Determine the (X, Y) coordinate at the center of the cell enclosing the given text.  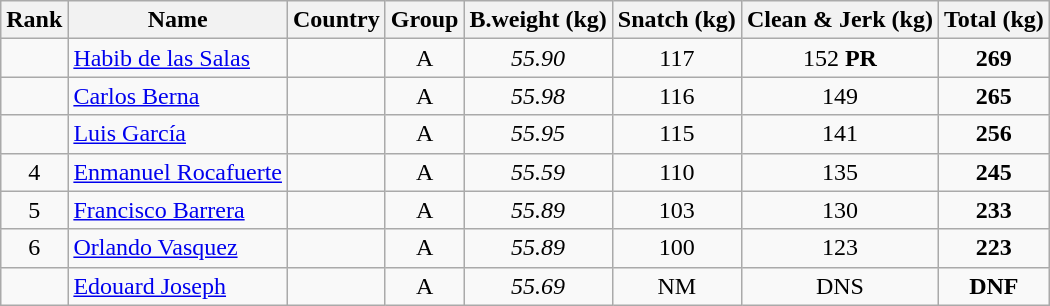
DNS (840, 286)
233 (994, 210)
Snatch (kg) (676, 20)
135 (840, 172)
Enmanuel Rocafuerte (178, 172)
141 (840, 134)
Carlos Berna (178, 96)
245 (994, 172)
116 (676, 96)
265 (994, 96)
149 (840, 96)
55.69 (538, 286)
55.90 (538, 58)
123 (840, 248)
Rank (34, 20)
55.95 (538, 134)
Country (336, 20)
6 (34, 248)
100 (676, 248)
Francisco Barrera (178, 210)
117 (676, 58)
256 (994, 134)
Habib de las Salas (178, 58)
4 (34, 172)
Edouard Joseph (178, 286)
Name (178, 20)
NM (676, 286)
Orlando Vasquez (178, 248)
223 (994, 248)
Clean & Jerk (kg) (840, 20)
110 (676, 172)
55.59 (538, 172)
103 (676, 210)
115 (676, 134)
Group (424, 20)
B.weight (kg) (538, 20)
130 (840, 210)
55.98 (538, 96)
Total (kg) (994, 20)
152 PR (840, 58)
Luis García (178, 134)
269 (994, 58)
5 (34, 210)
DNF (994, 286)
